Extract the (x, y) coordinate from the center of the cell holding the provided text.  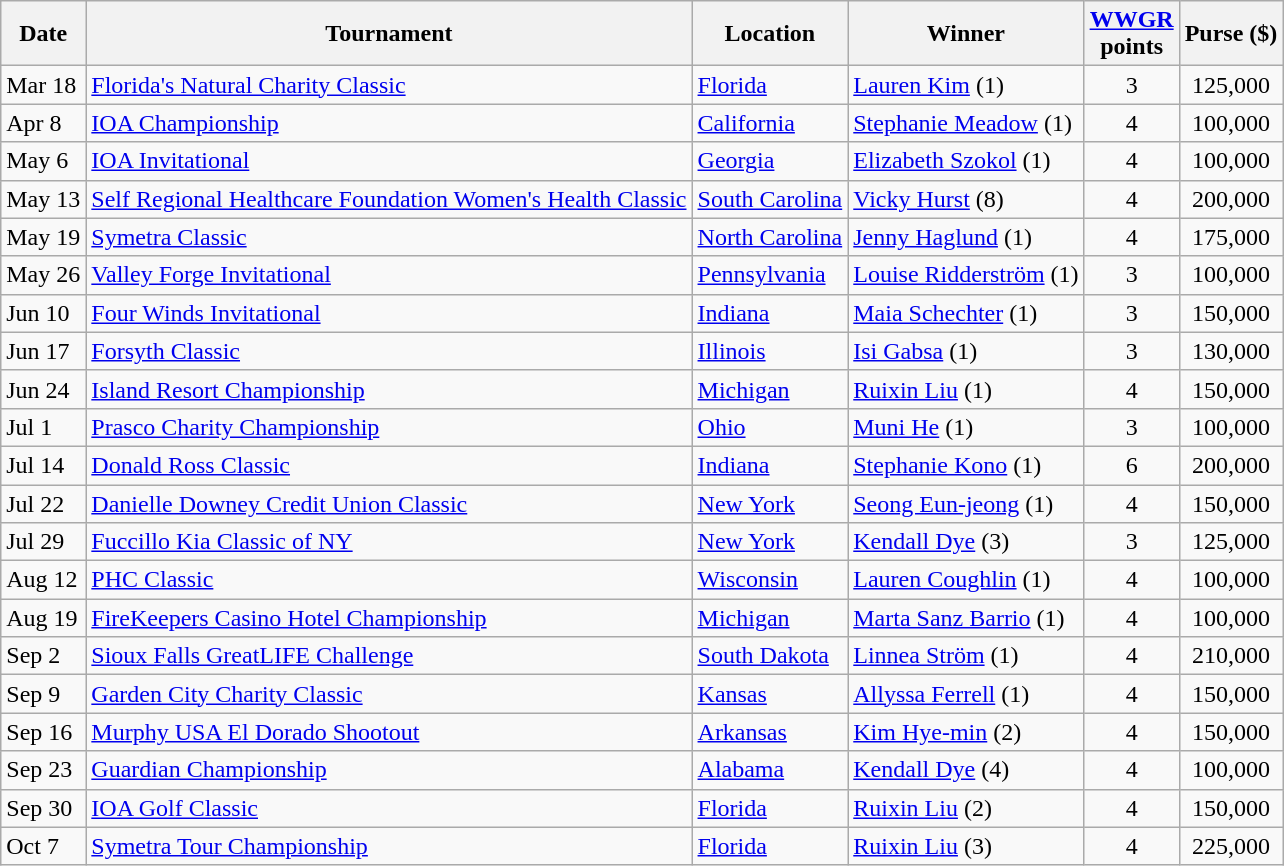
PHC Classic (389, 580)
Date (44, 34)
Jun 10 (44, 313)
6 (1132, 465)
Stephanie Meadow (1) (966, 123)
Arkansas (770, 732)
Garden City Charity Classic (389, 694)
Apr 8 (44, 123)
Sep 16 (44, 732)
Kim Hye-min (2) (966, 732)
Lauren Kim (1) (966, 85)
May 6 (44, 161)
May 19 (44, 237)
May 26 (44, 275)
Forsyth Classic (389, 351)
May 13 (44, 199)
Vicky Hurst (8) (966, 199)
130,000 (1231, 351)
Danielle Downey Credit Union Classic (389, 503)
Alabama (770, 770)
Sioux Falls GreatLIFE Challenge (389, 656)
Muni He (1) (966, 427)
Fuccillo Kia Classic of NY (389, 542)
Aug 19 (44, 618)
Guardian Championship (389, 770)
Elizabeth Szokol (1) (966, 161)
Murphy USA El Dorado Shootout (389, 732)
175,000 (1231, 237)
Sep 2 (44, 656)
Stephanie Kono (1) (966, 465)
Tournament (389, 34)
Georgia (770, 161)
South Carolina (770, 199)
California (770, 123)
Donald Ross Classic (389, 465)
Louise Ridderström (1) (966, 275)
IOA Championship (389, 123)
Valley Forge Invitational (389, 275)
Location (770, 34)
225,000 (1231, 846)
Kendall Dye (3) (966, 542)
Ohio (770, 427)
Isi Gabsa (1) (966, 351)
FireKeepers Casino Hotel Championship (389, 618)
Four Winds Invitational (389, 313)
IOA Invitational (389, 161)
Jun 24 (44, 389)
Prasco Charity Championship (389, 427)
Jul 14 (44, 465)
Mar 18 (44, 85)
Aug 12 (44, 580)
Sep 9 (44, 694)
WWGRpoints (1132, 34)
Oct 7 (44, 846)
Linnea Ström (1) (966, 656)
Kendall Dye (4) (966, 770)
Sep 30 (44, 808)
Pennsylvania (770, 275)
Island Resort Championship (389, 389)
210,000 (1231, 656)
Jul 29 (44, 542)
Symetra Classic (389, 237)
Marta Sanz Barrio (1) (966, 618)
Ruixin Liu (2) (966, 808)
Ruixin Liu (1) (966, 389)
Seong Eun-jeong (1) (966, 503)
Jul 1 (44, 427)
South Dakota (770, 656)
Florida's Natural Charity Classic (389, 85)
Purse ($) (1231, 34)
Jenny Haglund (1) (966, 237)
Sep 23 (44, 770)
North Carolina (770, 237)
Allyssa Ferrell (1) (966, 694)
Jul 22 (44, 503)
Ruixin Liu (3) (966, 846)
Lauren Coughlin (1) (966, 580)
Illinois (770, 351)
Kansas (770, 694)
IOA Golf Classic (389, 808)
Winner (966, 34)
Symetra Tour Championship (389, 846)
Self Regional Healthcare Foundation Women's Health Classic (389, 199)
Jun 17 (44, 351)
Wisconsin (770, 580)
Maia Schechter (1) (966, 313)
